Find where the given text appears and provide that cell's center as (X, Y) coordinate. 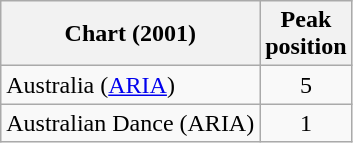
5 (306, 85)
Chart (2001) (130, 34)
Australian Dance (ARIA) (130, 123)
Peakposition (306, 34)
1 (306, 123)
Australia (ARIA) (130, 85)
